Identify which cell holds the provided text, then report its [X, Y] central coordinate. 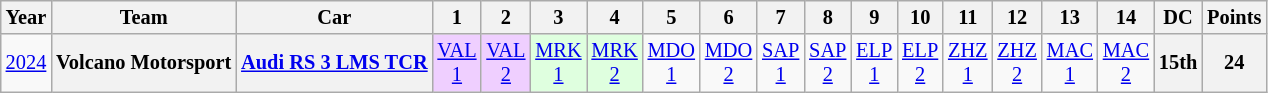
8 [828, 17]
MDO1 [672, 63]
11 [968, 17]
24 [1234, 63]
MDO2 [728, 63]
15th [1178, 63]
2 [506, 17]
Car [334, 17]
Volcano Motorsport [144, 63]
VAL1 [456, 63]
MAC2 [1126, 63]
DC [1178, 17]
Points [1234, 17]
MRK1 [558, 63]
Audi RS 3 LMS TCR [334, 63]
MAC1 [1070, 63]
ZHZ2 [1016, 63]
2024 [26, 63]
10 [920, 17]
12 [1016, 17]
3 [558, 17]
9 [874, 17]
ZHZ1 [968, 63]
14 [1126, 17]
ELP2 [920, 63]
13 [1070, 17]
4 [614, 17]
5 [672, 17]
Year [26, 17]
SAP1 [780, 63]
SAP2 [828, 63]
MRK2 [614, 63]
7 [780, 17]
1 [456, 17]
ELP1 [874, 63]
Team [144, 17]
VAL2 [506, 63]
6 [728, 17]
